Detect which cell encompasses the target text, then output its [x, y] center coordinate. 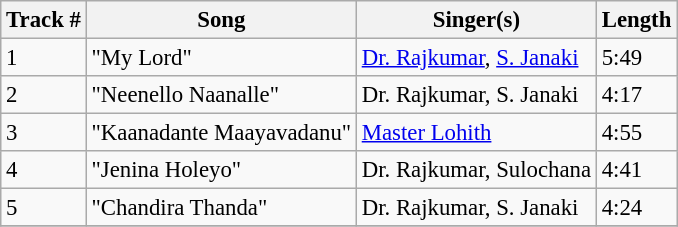
"Chandira Thanda" [221, 208]
Dr. Rajkumar, Sulochana [476, 170]
"Neenello Naanalle" [221, 95]
Singer(s) [476, 20]
3 [44, 133]
4:24 [636, 208]
4 [44, 170]
5 [44, 208]
4:55 [636, 133]
2 [44, 95]
Length [636, 20]
4:17 [636, 95]
Song [221, 20]
1 [44, 58]
"My Lord" [221, 58]
Master Lohith [476, 133]
"Kaanadante Maayavadanu" [221, 133]
4:41 [636, 170]
"Jenina Holeyo" [221, 170]
5:49 [636, 58]
Track # [44, 20]
